Output the (x, y) coordinate of the center of the cell containing the given text.  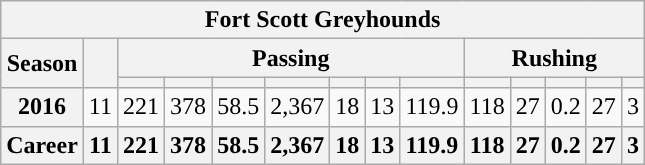
Season (42, 64)
Passing (290, 58)
Career (42, 145)
Fort Scott Greyhounds (323, 20)
2016 (42, 107)
Rushing (554, 58)
